Extract the [X, Y] coordinate from the center of the cell holding the provided text.  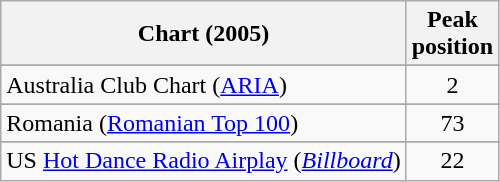
Australia Club Chart (ARIA) [204, 85]
2 [452, 85]
73 [452, 123]
US Hot Dance Radio Airplay (Billboard) [204, 161]
Romania (Romanian Top 100) [204, 123]
Chart (2005) [204, 34]
Peakposition [452, 34]
22 [452, 161]
